Pinpoint the cell where the given text exists, returning its (x, y) midpoint coordinate. 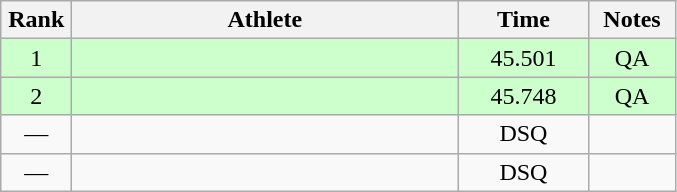
45.501 (524, 58)
2 (36, 96)
1 (36, 58)
45.748 (524, 96)
Notes (632, 20)
Athlete (265, 20)
Time (524, 20)
Rank (36, 20)
